Identify which cell holds the provided text, then report its [X, Y] central coordinate. 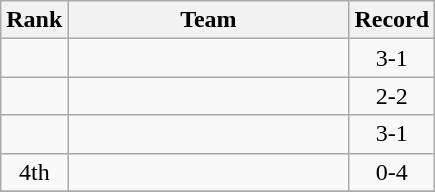
4th [34, 172]
2-2 [392, 96]
Team [208, 20]
Rank [34, 20]
0-4 [392, 172]
Record [392, 20]
